Output the (x, y) coordinate of the center of the cell containing the given text.  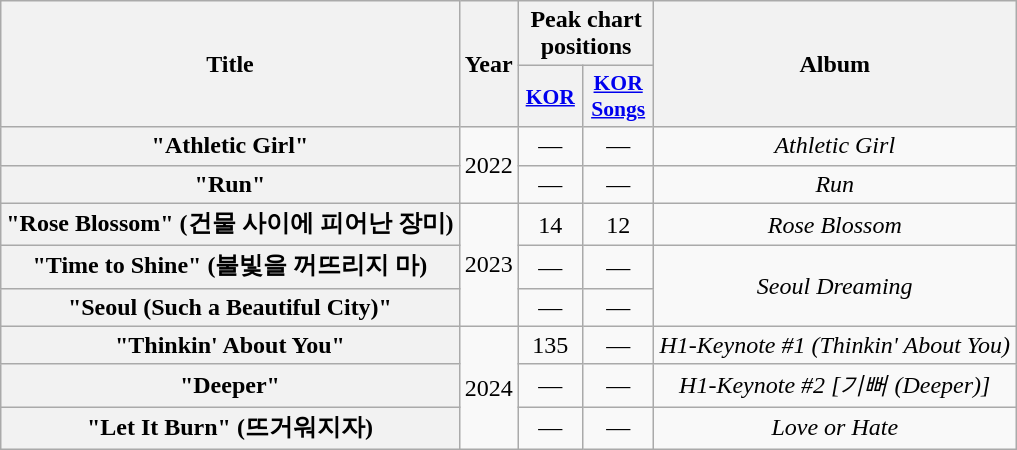
2024 (488, 388)
Peak chart positions (586, 34)
Album (835, 64)
12 (618, 224)
Love or Hate (835, 428)
Rose Blossom (835, 224)
"Time to Shine" (불빛을 꺼뜨리지 마) (230, 268)
"Run" (230, 184)
"Thinkin' About You" (230, 345)
Year (488, 64)
2022 (488, 165)
"Seoul (Such a Beautiful City)" (230, 307)
135 (550, 345)
KOR (550, 96)
"Deeper" (230, 386)
2023 (488, 264)
"Let It Burn" (뜨거워지자) (230, 428)
Run (835, 184)
H1-Keynote #2 [기뻐 (Deeper)] (835, 386)
14 (550, 224)
H1-Keynote #1 (Thinkin' About You) (835, 345)
Seoul Dreaming (835, 286)
Title (230, 64)
"Athletic Girl" (230, 146)
"Rose Blossom" (건물 사이에 피어난 장미) (230, 224)
KORSongs (618, 96)
Athletic Girl (835, 146)
